Find where the given text appears and provide that cell's center as [X, Y] coordinate. 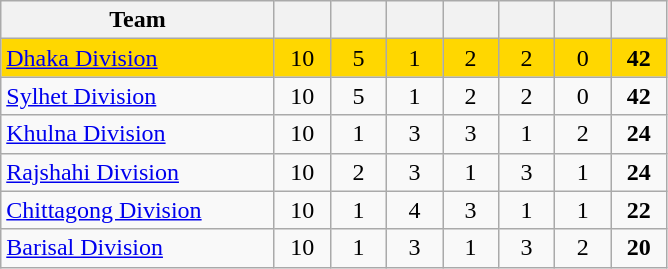
Chittagong Division [138, 210]
Dhaka Division [138, 58]
Barisal Division [138, 248]
4 [414, 210]
Khulna Division [138, 134]
Sylhet Division [138, 96]
20 [639, 248]
Team [138, 20]
22 [639, 210]
Rajshahi Division [138, 172]
